Detect which cell encompasses the target text, then output its [X, Y] center coordinate. 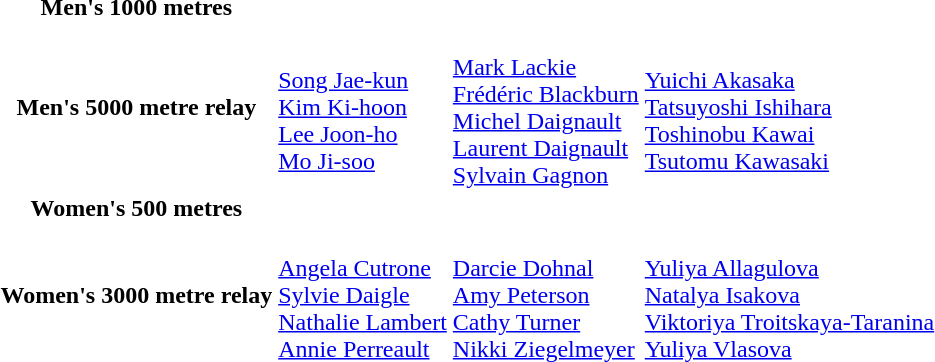
Yuichi Akasaka Tatsuyoshi Ishihara Toshinobu Kawai Tsutomu Kawasaki [789, 108]
Song Jae-kun Kim Ki-hoon Lee Joon-ho Mo Ji-soo [363, 108]
Mark Lackie Frédéric Blackburn Michel Daignault Laurent Daignault Sylvain Gagnon [546, 108]
